Output the [X, Y] coordinate of the center of the cell containing the given text.  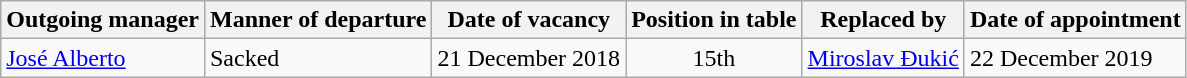
Date of appointment [1075, 20]
José Alberto [103, 58]
21 December 2018 [529, 58]
Manner of departure [318, 20]
Date of vacancy [529, 20]
Outgoing manager [103, 20]
Replaced by [883, 20]
Miroslav Đukić [883, 58]
15th [714, 58]
22 December 2019 [1075, 58]
Sacked [318, 58]
Position in table [714, 20]
